Extract the [X, Y] coordinate from the center of the cell holding the provided text.  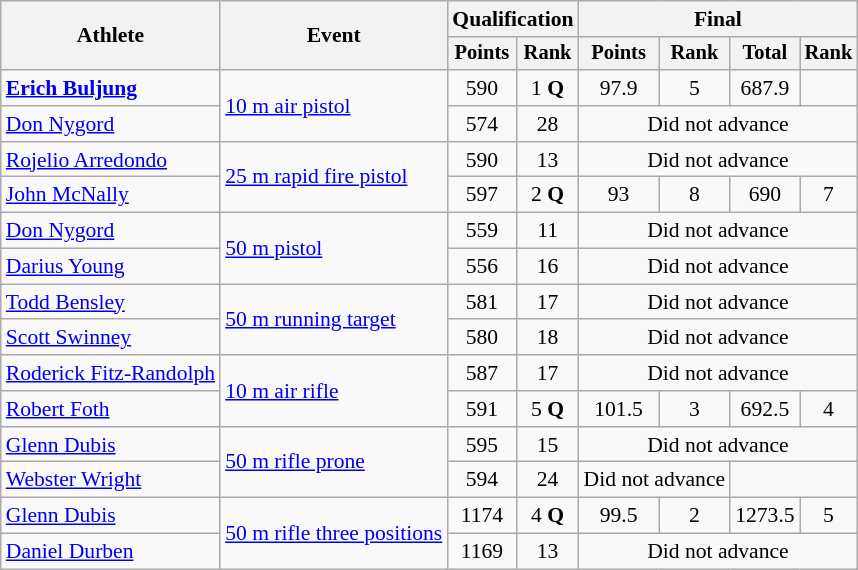
1 Q [548, 88]
16 [548, 267]
15 [548, 445]
Erich Buljung [110, 88]
101.5 [619, 409]
Scott Swinney [110, 338]
594 [482, 480]
597 [482, 195]
25 m rapid fire pistol [334, 178]
595 [482, 445]
50 m rifle prone [334, 462]
2 Q [548, 195]
50 m rifle three positions [334, 534]
Roderick Fitz-Randolph [110, 373]
50 m running target [334, 320]
8 [695, 195]
7 [829, 195]
97.9 [619, 88]
2 [695, 516]
Darius Young [110, 267]
Todd Bensley [110, 302]
581 [482, 302]
3 [695, 409]
4 [829, 409]
Qualification [512, 19]
Total [764, 54]
574 [482, 124]
John McNally [110, 195]
Rojelio Arredondo [110, 160]
591 [482, 409]
1169 [482, 552]
Daniel Durben [110, 552]
93 [619, 195]
18 [548, 338]
28 [548, 124]
1174 [482, 516]
587 [482, 373]
5 Q [548, 409]
Event [334, 36]
4 Q [548, 516]
11 [548, 231]
10 m air pistol [334, 106]
690 [764, 195]
Final [718, 19]
Robert Foth [110, 409]
687.9 [764, 88]
556 [482, 267]
50 m pistol [334, 248]
692.5 [764, 409]
Athlete [110, 36]
99.5 [619, 516]
1273.5 [764, 516]
10 m air rifle [334, 390]
24 [548, 480]
559 [482, 231]
Webster Wright [110, 480]
580 [482, 338]
